Provide the (X, Y) coordinate of the cell's center where the given text is located.  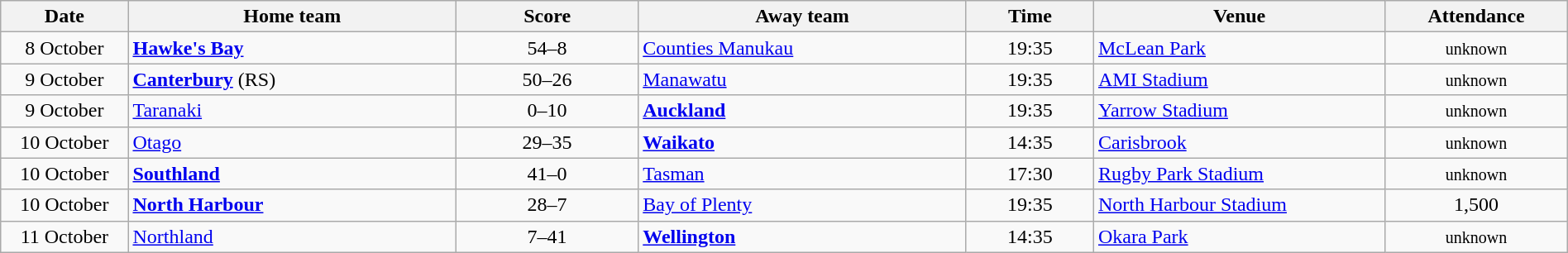
28–7 (547, 205)
AMI Stadium (1239, 79)
0–10 (547, 111)
Venue (1239, 17)
Okara Park (1239, 236)
17:30 (1030, 174)
Date (65, 17)
McLean Park (1239, 48)
Home team (293, 17)
Manawatu (802, 79)
Counties Manukau (802, 48)
Northland (293, 236)
41–0 (547, 174)
Bay of Plenty (802, 205)
Yarrow Stadium (1239, 111)
54–8 (547, 48)
Taranaki (293, 111)
8 October (65, 48)
29–35 (547, 142)
Auckland (802, 111)
Southland (293, 174)
North Harbour (293, 205)
7–41 (547, 236)
Away team (802, 17)
Wellington (802, 236)
Otago (293, 142)
Carisbrook (1239, 142)
Time (1030, 17)
Rugby Park Stadium (1239, 174)
North Harbour Stadium (1239, 205)
1,500 (1476, 205)
Waikato (802, 142)
50–26 (547, 79)
Attendance (1476, 17)
11 October (65, 236)
Hawke's Bay (293, 48)
Score (547, 17)
Canterbury (RS) (293, 79)
Tasman (802, 174)
